Return the (x, y) coordinate for the center point of the cell that contains the specified text.  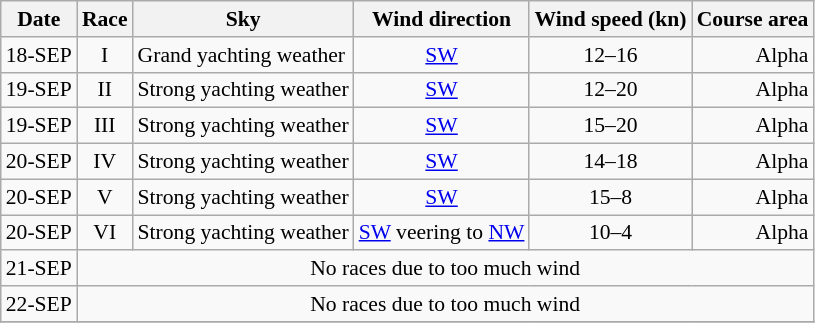
Course area (753, 19)
Race (105, 19)
SW veering to NW (442, 233)
VI (105, 233)
V (105, 197)
18-SEP (39, 55)
II (105, 90)
IV (105, 162)
Date (39, 19)
Grand yachting weather (244, 55)
14–18 (610, 162)
I (105, 55)
10–4 (610, 233)
Wind direction (442, 19)
Sky (244, 19)
12–20 (610, 90)
12–16 (610, 55)
15–20 (610, 126)
III (105, 126)
Wind speed (kn) (610, 19)
21-SEP (39, 269)
22-SEP (39, 304)
15–8 (610, 197)
